Find where the given text appears and provide that cell's center as [X, Y] coordinate. 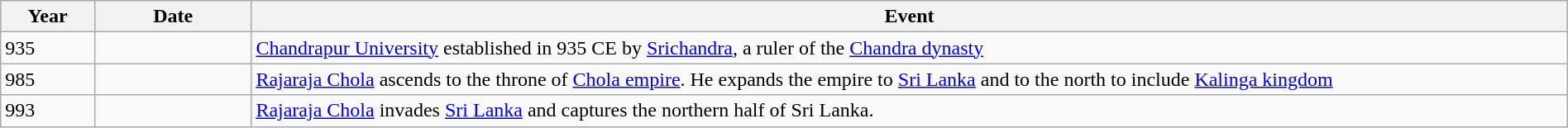
Rajaraja Chola invades Sri Lanka and captures the northern half of Sri Lanka. [910, 111]
993 [48, 111]
935 [48, 48]
985 [48, 79]
Event [910, 17]
Rajaraja Chola ascends to the throne of Chola empire. He expands the empire to Sri Lanka and to the north to include Kalinga kingdom [910, 79]
Year [48, 17]
Date [172, 17]
Chandrapur University established in 935 CE by Srichandra, a ruler of the Chandra dynasty [910, 48]
